Return [X, Y] of the center of cell containing provided text 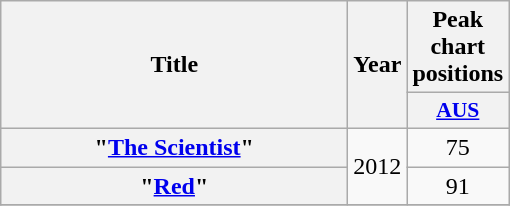
2012 [378, 166]
75 [458, 147]
"The Scientist" [174, 147]
Title [174, 65]
Peak chart positions [458, 47]
91 [458, 185]
Year [378, 65]
"Red" [174, 185]
AUS [458, 111]
